Search for the cell housing the specified text and yield its (X, Y) center coordinate. 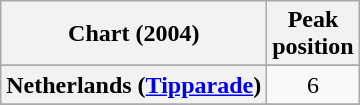
Chart (2004) (134, 34)
Netherlands (Tipparade) (134, 85)
Peakposition (313, 34)
6 (313, 85)
